Return the (x, y) coordinate for the center point of the cell that contains the specified text.  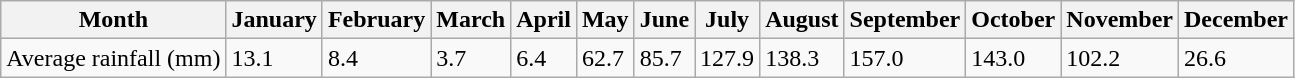
26.6 (1236, 58)
December (1236, 20)
June (664, 20)
March (471, 20)
Average rainfall (mm) (114, 58)
May (605, 20)
143.0 (1014, 58)
138.3 (802, 58)
January (274, 20)
157.0 (905, 58)
3.7 (471, 58)
November (1120, 20)
6.4 (544, 58)
85.7 (664, 58)
July (728, 20)
September (905, 20)
April (544, 20)
October (1014, 20)
127.9 (728, 58)
February (376, 20)
102.2 (1120, 58)
8.4 (376, 58)
August (802, 20)
62.7 (605, 58)
Month (114, 20)
13.1 (274, 58)
